Extract the [x, y] coordinate from the center of the cell holding the provided text.  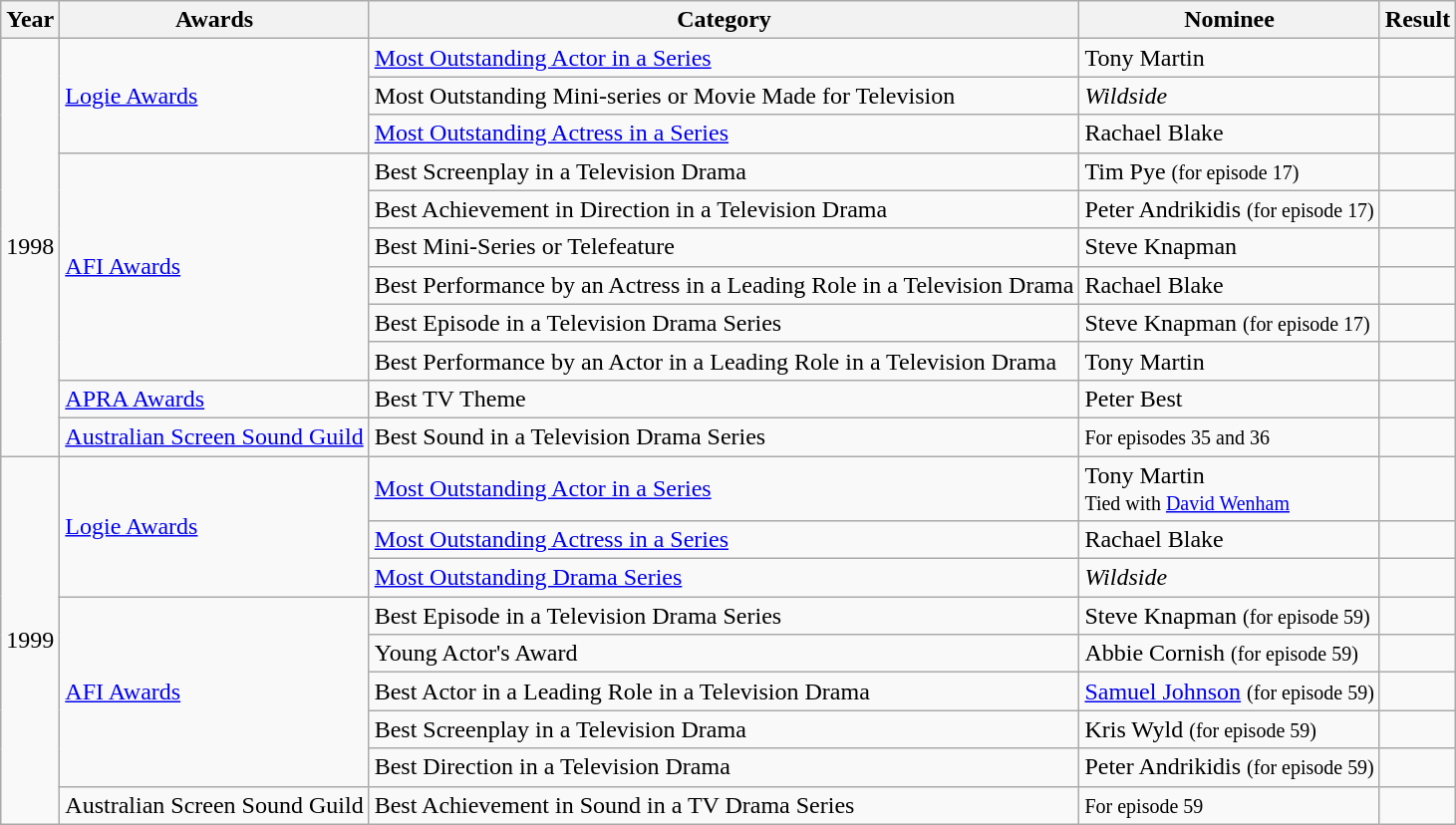
Best TV Theme [724, 399]
Tony MartinTied with David Wenham [1230, 488]
For episodes 35 and 36 [1230, 436]
Abbie Cornish (for episode 59) [1230, 654]
Nominee [1230, 20]
Peter Best [1230, 399]
Steve Knapman (for episode 59) [1230, 616]
1998 [30, 247]
Steve Knapman [1230, 247]
Awards [214, 20]
Samuel Johnson (for episode 59) [1230, 691]
Young Actor's Award [724, 654]
Best Performance by an Actor in a Leading Role in a Television Drama [724, 361]
Most Outstanding Mini-series or Movie Made for Television [724, 96]
Best Performance by an Actress in a Leading Role in a Television Drama [724, 285]
Category [724, 20]
Best Direction in a Television Drama [724, 767]
APRA Awards [214, 399]
Tim Pye (for episode 17) [1230, 171]
Year [30, 20]
Result [1417, 20]
Best Actor in a Leading Role in a Television Drama [724, 691]
Best Achievement in Direction in a Television Drama [724, 209]
Most Outstanding Drama Series [724, 578]
Best Achievement in Sound in a TV Drama Series [724, 805]
Best Sound in a Television Drama Series [724, 436]
1999 [30, 641]
For episode 59 [1230, 805]
Best Mini-Series or Telefeature [724, 247]
Peter Andrikidis (for episode 17) [1230, 209]
Kris Wyld (for episode 59) [1230, 729]
Steve Knapman (for episode 17) [1230, 323]
Peter Andrikidis (for episode 59) [1230, 767]
